Capture the cell that displays the provided text and extract its [X, Y] central coordinate. 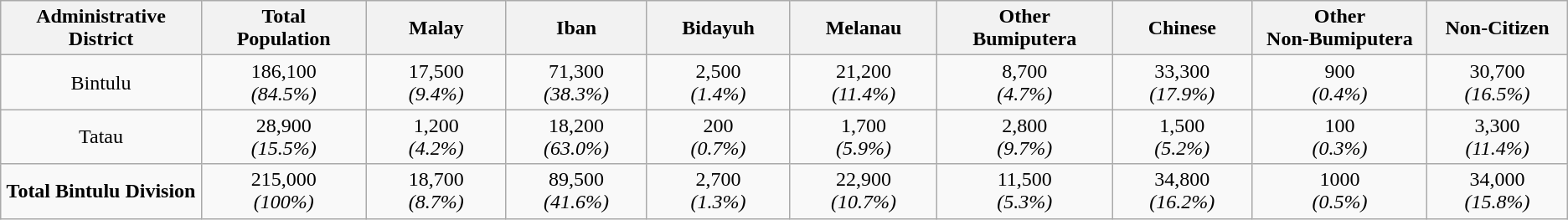
33,300(17.9%) [1183, 82]
89,500(41.6%) [576, 191]
Total Bintulu Division [101, 191]
Malay [436, 28]
Melanau [864, 28]
Chinese [1183, 28]
100(0.3%) [1340, 137]
Bidayuh [719, 28]
Tatau [101, 137]
1,500(5.2%) [1183, 137]
18,200(63.0%) [576, 137]
900(0.4%) [1340, 82]
71,300(38.3%) [576, 82]
3,300(11.4%) [1498, 137]
2,700(1.3%) [719, 191]
2,800(9.7%) [1025, 137]
Administrative District [101, 28]
Total Population [283, 28]
215,000(100%) [283, 191]
30,700(16.5%) [1498, 82]
17,500(9.4%) [436, 82]
8,700(4.7%) [1025, 82]
1000(0.5%) [1340, 191]
18,700(8.7%) [436, 191]
1,200(4.2%) [436, 137]
34,000(15.8%) [1498, 191]
Other Non-Bumiputera [1340, 28]
200(0.7%) [719, 137]
22,900(10.7%) [864, 191]
34,800(16.2%) [1183, 191]
Other Bumiputera [1025, 28]
186,100(84.5%) [283, 82]
11,500(5.3%) [1025, 191]
28,900(15.5%) [283, 137]
Bintulu [101, 82]
2,500(1.4%) [719, 82]
Non-Citizen [1498, 28]
Iban [576, 28]
21,200(11.4%) [864, 82]
1,700(5.9%) [864, 137]
